Identify which cell holds the provided text, then report its (x, y) central coordinate. 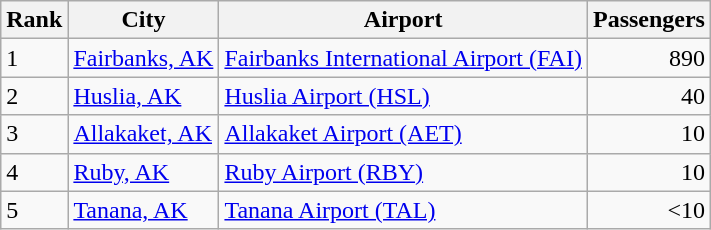
Fairbanks, AK (144, 58)
Huslia, AK (144, 96)
Tanana, AK (144, 210)
Allakaket, AK (144, 134)
Passengers (648, 20)
City (144, 20)
1 (34, 58)
3 (34, 134)
Tanana Airport (TAL) (404, 210)
890 (648, 58)
Fairbanks International Airport (FAI) (404, 58)
Rank (34, 20)
Allakaket Airport (AET) (404, 134)
40 (648, 96)
Airport (404, 20)
2 (34, 96)
Ruby, AK (144, 172)
Ruby Airport (RBY) (404, 172)
<10 (648, 210)
5 (34, 210)
Huslia Airport (HSL) (404, 96)
4 (34, 172)
